Capture the cell that displays the provided text and extract its [x, y] central coordinate. 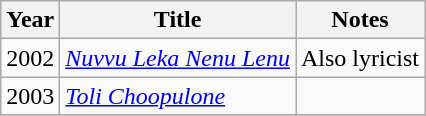
Title [178, 20]
Nuvvu Leka Nenu Lenu [178, 58]
Toli Choopulone [178, 96]
2002 [30, 58]
Year [30, 20]
2003 [30, 96]
Notes [360, 20]
Also lyricist [360, 58]
